Find where the given text appears and provide that cell's center as [X, Y] coordinate. 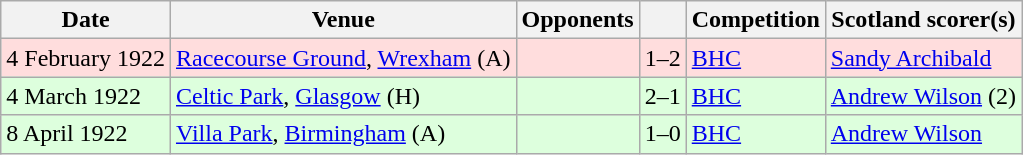
Venue [343, 20]
Racecourse Ground, Wrexham (A) [343, 58]
Date [86, 20]
Celtic Park, Glasgow (H) [343, 96]
Andrew Wilson (2) [923, 96]
Andrew Wilson [923, 134]
4 February 1922 [86, 58]
8 April 1922 [86, 134]
1–0 [662, 134]
Scotland scorer(s) [923, 20]
Opponents [578, 20]
2–1 [662, 96]
4 March 1922 [86, 96]
Competition [756, 20]
Villa Park, Birmingham (A) [343, 134]
Sandy Archibald [923, 58]
1–2 [662, 58]
